Scan for the cell matching the given text and deliver its (x, y) coordinate at center. 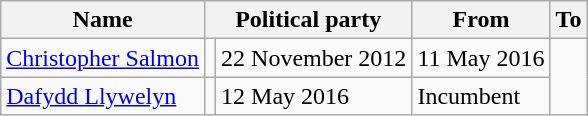
22 November 2012 (314, 58)
From (481, 20)
Name (103, 20)
Christopher Salmon (103, 58)
Dafydd Llywelyn (103, 96)
Incumbent (481, 96)
12 May 2016 (314, 96)
To (568, 20)
Political party (308, 20)
11 May 2016 (481, 58)
